From the cell containing the given text, extract its center point as (x, y) coordinate. 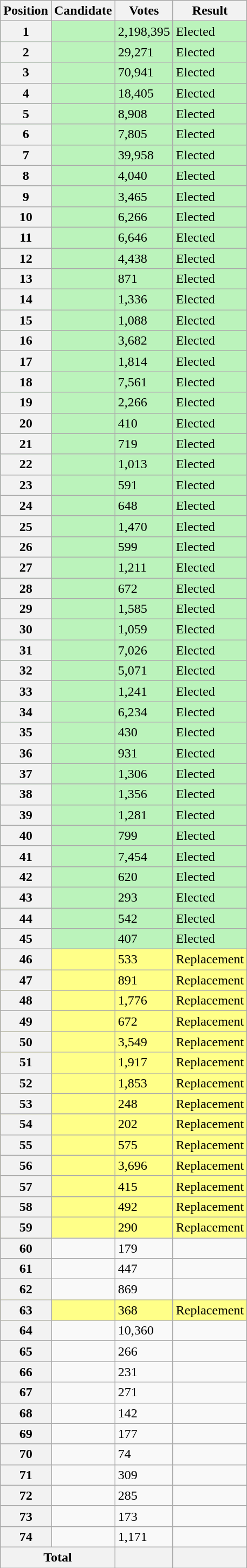
19 (26, 403)
8,908 (144, 114)
56 (26, 1165)
599 (144, 547)
41 (26, 856)
1,917 (144, 1062)
8 (26, 176)
620 (144, 877)
10,360 (144, 1331)
14 (26, 300)
202 (144, 1124)
7,454 (144, 856)
931 (144, 753)
45 (26, 939)
38 (26, 794)
799 (144, 835)
12 (26, 258)
3,549 (144, 1042)
6,266 (144, 217)
6 (26, 134)
3 (26, 73)
7 (26, 155)
48 (26, 1001)
24 (26, 506)
430 (144, 733)
29,271 (144, 52)
58 (26, 1207)
6,646 (144, 237)
61 (26, 1269)
73 (26, 1516)
34 (26, 712)
70 (26, 1454)
20 (26, 423)
415 (144, 1186)
1,088 (144, 320)
65 (26, 1351)
3,696 (144, 1165)
7,561 (144, 382)
71 (26, 1475)
410 (144, 423)
3,682 (144, 341)
68 (26, 1413)
47 (26, 980)
32 (26, 671)
871 (144, 279)
1,013 (144, 464)
231 (144, 1372)
248 (144, 1104)
1,171 (144, 1537)
271 (144, 1392)
142 (144, 1413)
28 (26, 588)
53 (26, 1104)
42 (26, 877)
648 (144, 506)
1,241 (144, 691)
1,356 (144, 794)
1,814 (144, 361)
22 (26, 464)
69 (26, 1434)
26 (26, 547)
266 (144, 1351)
39,958 (144, 155)
55 (26, 1145)
177 (144, 1434)
13 (26, 279)
1,306 (144, 774)
16 (26, 341)
285 (144, 1495)
52 (26, 1083)
63 (26, 1310)
368 (144, 1310)
1,281 (144, 815)
Position (26, 11)
36 (26, 753)
59 (26, 1227)
27 (26, 567)
1,853 (144, 1083)
Candidate (83, 11)
173 (144, 1516)
1,059 (144, 630)
1 (26, 31)
1,585 (144, 609)
57 (26, 1186)
35 (26, 733)
64 (26, 1331)
31 (26, 650)
60 (26, 1248)
533 (144, 960)
2,266 (144, 403)
67 (26, 1392)
70,941 (144, 73)
179 (144, 1248)
3,465 (144, 196)
29 (26, 609)
18,405 (144, 93)
290 (144, 1227)
7,805 (144, 134)
5,071 (144, 671)
66 (26, 1372)
25 (26, 526)
17 (26, 361)
1,211 (144, 567)
43 (26, 897)
Result (210, 11)
719 (144, 444)
44 (26, 918)
51 (26, 1062)
50 (26, 1042)
891 (144, 980)
9 (26, 196)
15 (26, 320)
23 (26, 485)
309 (144, 1475)
30 (26, 630)
1,776 (144, 1001)
492 (144, 1207)
72 (26, 1495)
1,336 (144, 300)
6,234 (144, 712)
575 (144, 1145)
293 (144, 897)
Total (58, 1557)
46 (26, 960)
54 (26, 1124)
4,438 (144, 258)
542 (144, 918)
37 (26, 774)
407 (144, 939)
5 (26, 114)
2 (26, 52)
40 (26, 835)
2,198,395 (144, 31)
18 (26, 382)
33 (26, 691)
62 (26, 1290)
Votes (144, 11)
49 (26, 1021)
591 (144, 485)
7,026 (144, 650)
447 (144, 1269)
4,040 (144, 176)
4 (26, 93)
1,470 (144, 526)
21 (26, 444)
869 (144, 1290)
39 (26, 815)
10 (26, 217)
11 (26, 237)
